Output the (x, y) coordinate of the center of the cell containing the given text.  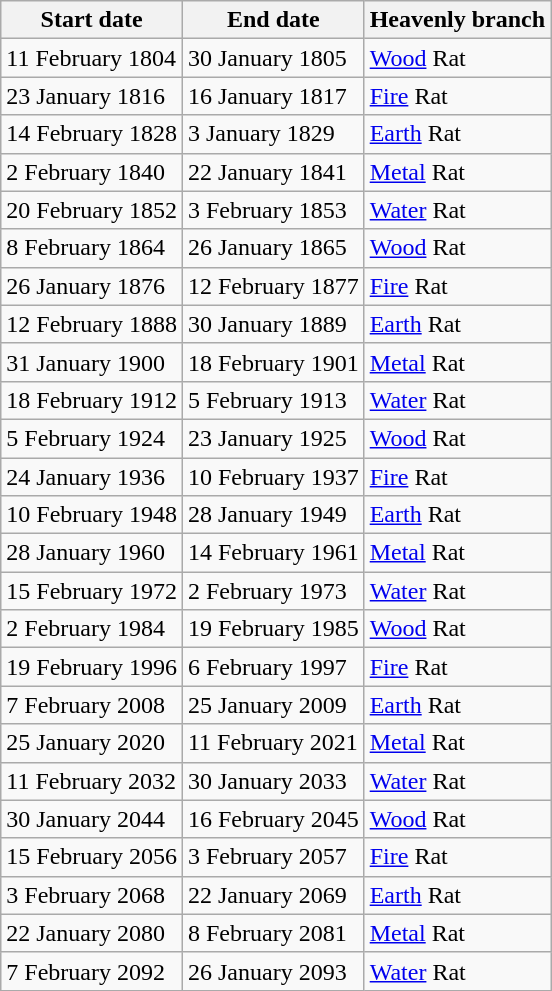
11 February 2032 (92, 781)
22 January 1841 (273, 172)
2 February 1840 (92, 172)
18 February 1912 (92, 400)
7 February 2092 (92, 971)
10 February 1948 (92, 515)
30 January 1889 (273, 324)
30 January 2033 (273, 781)
8 February 1864 (92, 248)
5 February 1924 (92, 438)
6 February 1997 (273, 667)
19 February 1985 (273, 629)
11 February 1804 (92, 58)
28 January 1960 (92, 553)
3 February 1853 (273, 210)
26 January 1865 (273, 248)
5 February 1913 (273, 400)
12 February 1877 (273, 286)
20 February 1852 (92, 210)
15 February 2056 (92, 857)
3 February 2068 (92, 895)
16 January 1817 (273, 96)
8 February 2081 (273, 933)
23 January 1925 (273, 438)
3 January 1829 (273, 134)
22 January 2069 (273, 895)
30 January 2044 (92, 819)
28 January 1949 (273, 515)
16 February 2045 (273, 819)
2 February 1973 (273, 591)
25 January 2020 (92, 743)
19 February 1996 (92, 667)
7 February 2008 (92, 705)
25 January 2009 (273, 705)
26 January 2093 (273, 971)
23 January 1816 (92, 96)
11 February 2021 (273, 743)
15 February 1972 (92, 591)
31 January 1900 (92, 362)
2 February 1984 (92, 629)
12 February 1888 (92, 324)
End date (273, 20)
14 February 1828 (92, 134)
24 January 1936 (92, 477)
Heavenly branch (457, 20)
Start date (92, 20)
3 February 2057 (273, 857)
22 January 2080 (92, 933)
14 February 1961 (273, 553)
10 February 1937 (273, 477)
18 February 1901 (273, 362)
26 January 1876 (92, 286)
30 January 1805 (273, 58)
